From the cell containing the given text, extract its center point as [X, Y] coordinate. 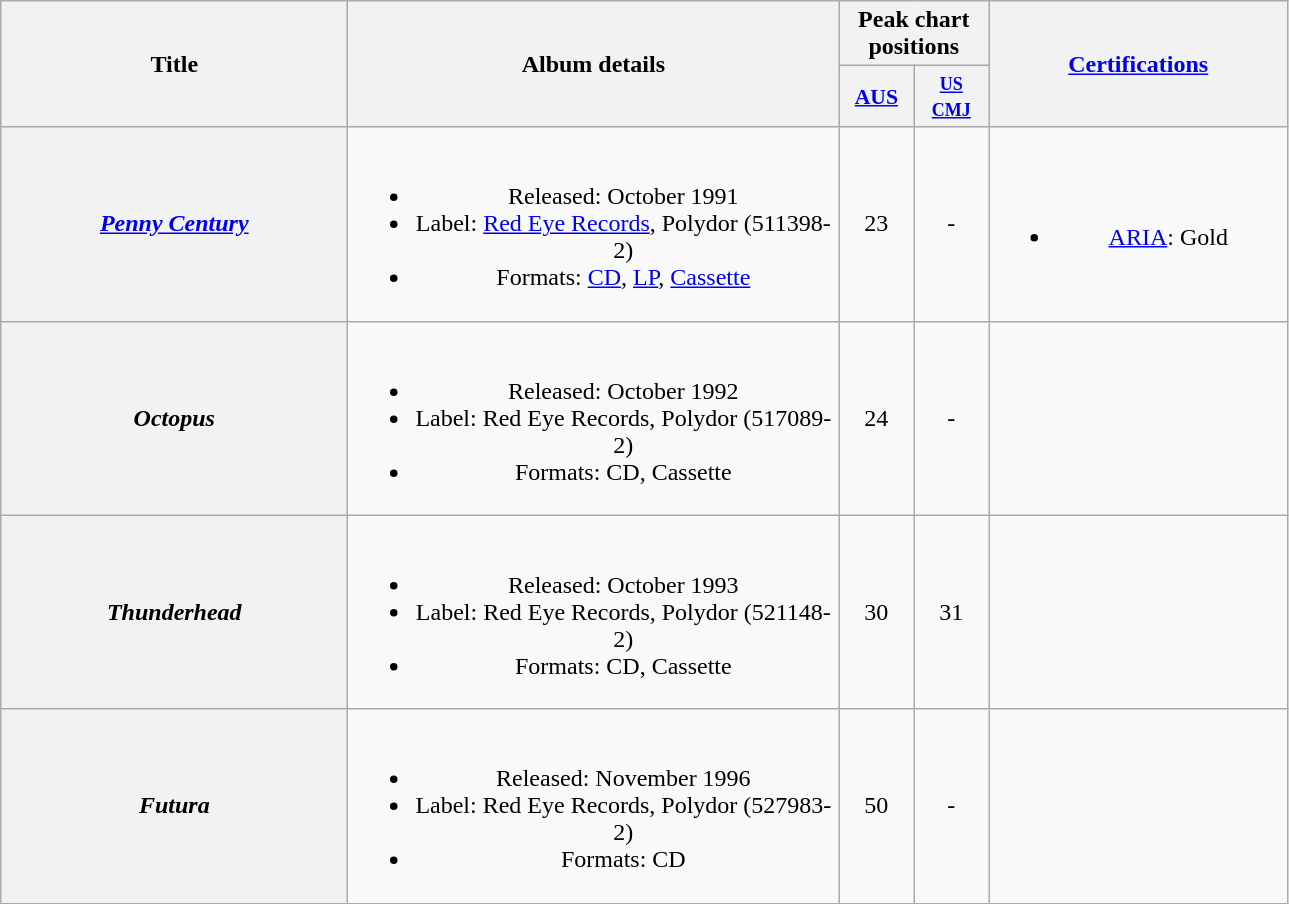
Thunderhead [174, 612]
Octopus [174, 418]
Peak chart positions [914, 34]
24 [876, 418]
23 [876, 224]
Title [174, 64]
Released: October 1993Label: Red Eye Records, Polydor (521148-2)Formats: CD, Cassette [594, 612]
50 [876, 806]
Album details [594, 64]
US CMJ [952, 96]
Released: November 1996Label: Red Eye Records, Polydor (527983-2)Formats: CD [594, 806]
Certifications [1138, 64]
ARIA: Gold [1138, 224]
Released: October 1991Label: Red Eye Records, Polydor (511398-2)Formats: CD, LP, Cassette [594, 224]
Penny Century [174, 224]
30 [876, 612]
31 [952, 612]
AUS [876, 96]
Released: October 1992Label: Red Eye Records, Polydor (517089-2)Formats: CD, Cassette [594, 418]
Futura [174, 806]
